Scan for the cell matching the given text and deliver its (X, Y) coordinate at center. 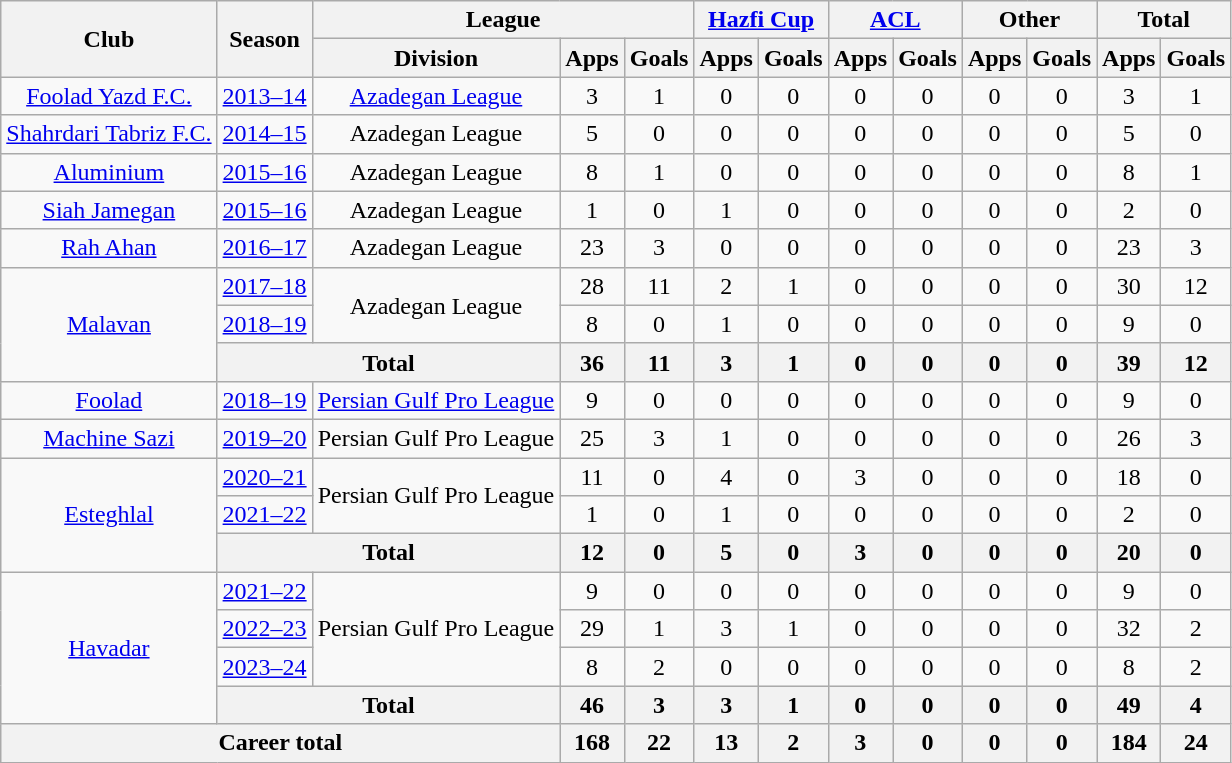
2013–14 (264, 96)
30 (1129, 286)
184 (1129, 743)
Foolad (109, 400)
League (503, 20)
Malavan (109, 324)
Season (264, 39)
Hazfi Cup (761, 20)
Division (436, 58)
2016–17 (264, 248)
ACL (895, 20)
2022–23 (264, 629)
Machine Sazi (109, 438)
18 (1129, 477)
26 (1129, 438)
32 (1129, 629)
28 (592, 286)
24 (1196, 743)
46 (592, 705)
49 (1129, 705)
2020–21 (264, 477)
Shahrdari Tabriz F.C. (109, 134)
2017–18 (264, 286)
29 (592, 629)
Other (1029, 20)
Club (109, 39)
Aluminium (109, 172)
2023–24 (264, 667)
25 (592, 438)
Esteghlal (109, 515)
168 (592, 743)
Career total (280, 743)
2019–20 (264, 438)
Siah Jamegan (109, 210)
20 (1129, 553)
Rah Ahan (109, 248)
36 (592, 362)
Foolad Yazd F.C. (109, 96)
Havadar (109, 648)
39 (1129, 362)
13 (726, 743)
2014–15 (264, 134)
22 (659, 743)
